Pinpoint the cell where the given text exists, returning its (X, Y) midpoint coordinate. 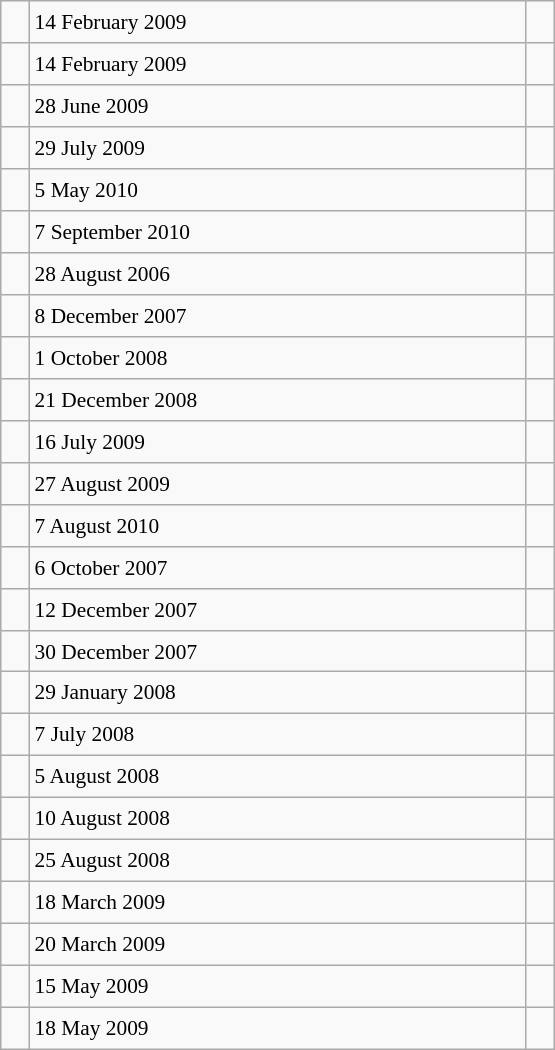
28 June 2009 (278, 106)
25 August 2008 (278, 861)
20 March 2009 (278, 945)
29 July 2009 (278, 148)
18 March 2009 (278, 903)
8 December 2007 (278, 316)
5 August 2008 (278, 777)
12 December 2007 (278, 609)
7 August 2010 (278, 525)
15 May 2009 (278, 986)
29 January 2008 (278, 693)
16 July 2009 (278, 441)
1 October 2008 (278, 358)
7 September 2010 (278, 232)
21 December 2008 (278, 399)
7 July 2008 (278, 735)
30 December 2007 (278, 651)
5 May 2010 (278, 190)
18 May 2009 (278, 1028)
10 August 2008 (278, 819)
27 August 2009 (278, 483)
28 August 2006 (278, 274)
6 October 2007 (278, 567)
